From the cell containing the given text, extract its center point as [X, Y] coordinate. 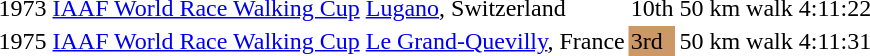
IAAF World Race Walking Cup [206, 41]
50 km walk [736, 41]
Le Grand-Quevilly, France [495, 41]
3rd [652, 41]
